Find where the given text appears and provide that cell's center as [x, y] coordinate. 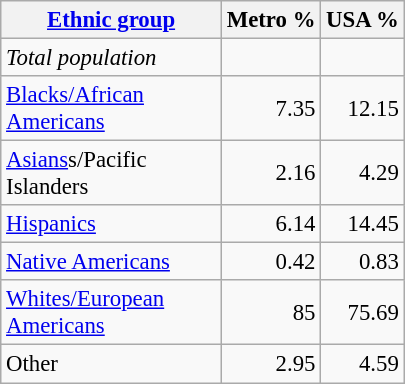
2.95 [270, 364]
2.16 [270, 174]
4.29 [362, 174]
Metro % [270, 20]
0.83 [362, 262]
14.45 [362, 224]
Ethnic group [112, 20]
Blacks/African Americans [112, 108]
6.14 [270, 224]
USA % [362, 20]
85 [270, 312]
0.42 [270, 262]
Whites/European Americans [112, 312]
7.35 [270, 108]
Native Americans [112, 262]
Hispanics [112, 224]
12.15 [362, 108]
Other [112, 364]
Asianss/Pacific Islanders [112, 174]
Total population [112, 58]
4.59 [362, 364]
75.69 [362, 312]
